Return (X, Y) of the center of cell containing provided text 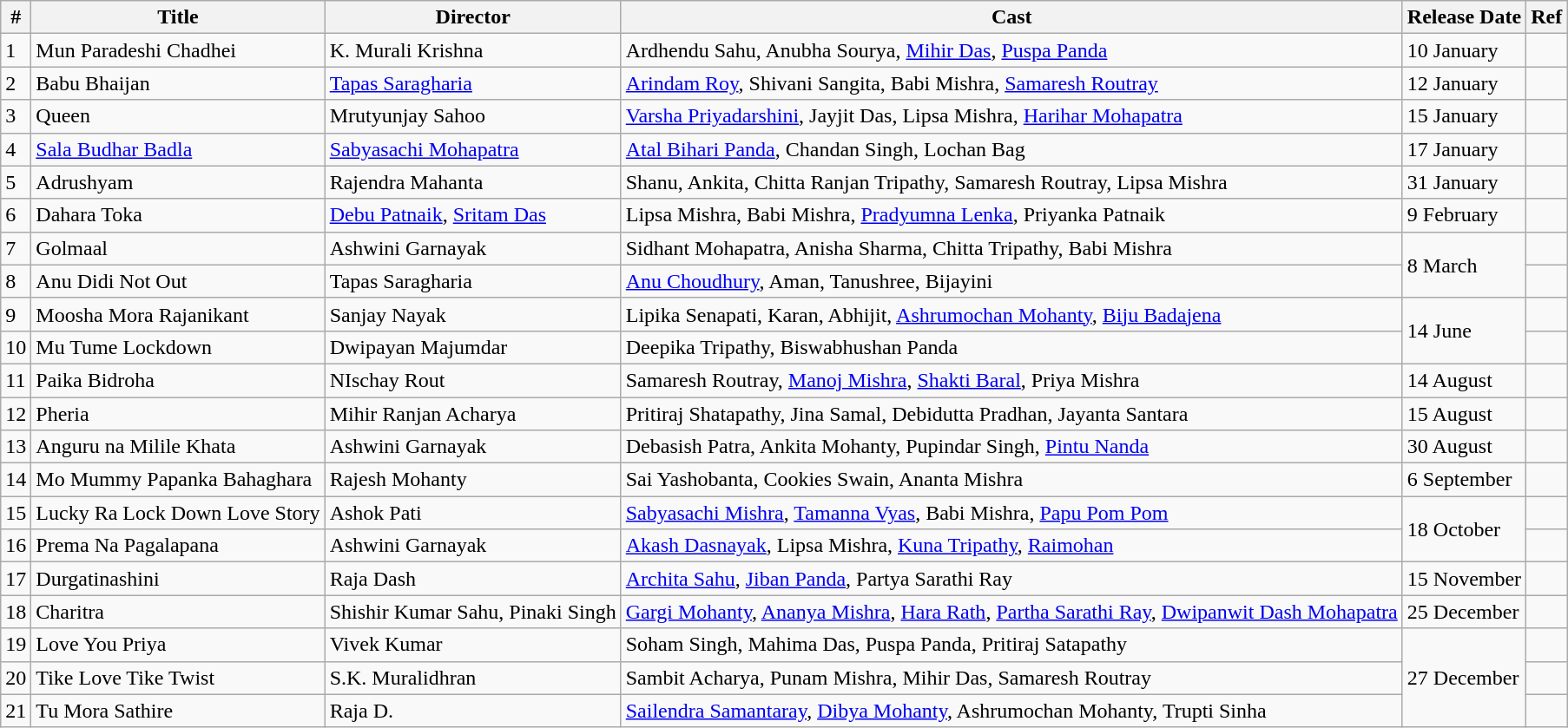
15 August (1464, 414)
Adrushyam (178, 182)
Lucky Ra Lock Down Love Story (178, 513)
12 January (1464, 83)
Dwipayan Majumdar (472, 347)
Deepika Tripathy, Biswabhushan Panda (1011, 347)
Queen (178, 116)
18 (16, 612)
Release Date (1464, 17)
30 August (1464, 447)
16 (16, 546)
Charitra (178, 612)
27 December (1464, 678)
Soham Singh, Mahima Das, Puspa Panda, Pritiraj Satapathy (1011, 645)
Mrutyunjay Sahoo (472, 116)
Mihir Ranjan Acharya (472, 414)
Rajesh Mohanty (472, 480)
17 (16, 579)
Dahara Toka (178, 215)
Babu Bhaijan (178, 83)
Mun Paradeshi Chadhei (178, 50)
Raja Dash (472, 579)
Ashok Pati (472, 513)
Cast (1011, 17)
Sailendra Samantaray, Dibya Mohanty, Ashrumochan Mohanty, Trupti Sinha (1011, 711)
S.K. Muralidhran (472, 678)
20 (16, 678)
Vivek Kumar (472, 645)
Paika Bidroha (178, 380)
2 (16, 83)
Prema Na Pagalapana (178, 546)
31 January (1464, 182)
8 March (1464, 265)
Lipika Senapati, Karan, Abhijit, Ashrumochan Mohanty, Biju Badajena (1011, 314)
4 (16, 149)
Tike Love Tike Twist (178, 678)
Anu Didi Not Out (178, 281)
Durgatinashini (178, 579)
9 (16, 314)
15 January (1464, 116)
Moosha Mora Rajanikant (178, 314)
1 (16, 50)
18 October (1464, 529)
5 (16, 182)
25 December (1464, 612)
Love You Priya (178, 645)
Pritiraj Shatapathy, Jina Samal, Debidutta Pradhan, Jayanta Santara (1011, 414)
14 (16, 480)
9 February (1464, 215)
Sidhant Mohapatra, Anisha Sharma, Chitta Tripathy, Babi Mishra (1011, 248)
Director (472, 17)
Pheria (178, 414)
Lipsa Mishra, Babi Mishra, Pradyumna Lenka, Priyanka Patnaik (1011, 215)
Debu Patnaik, Sritam Das (472, 215)
Sala Budhar Badla (178, 149)
Gargi Mohanty, Ananya Mishra, Hara Rath, Partha Sarathi Ray, Dwipanwit Dash Mohapatra (1011, 612)
Anguru na Milile Khata (178, 447)
Atal Bihari Panda, Chandan Singh, Lochan Bag (1011, 149)
11 (16, 380)
8 (16, 281)
Tu Mora Sathire (178, 711)
Raja D. (472, 711)
Samaresh Routray, Manoj Mishra, Shakti Baral, Priya Mishra (1011, 380)
Title (178, 17)
Ref (1547, 17)
Shanu, Ankita, Chitta Ranjan Tripathy, Samaresh Routray, Lipsa Mishra (1011, 182)
7 (16, 248)
14 August (1464, 380)
Golmaal (178, 248)
Shishir Kumar Sahu, Pinaki Singh (472, 612)
14 June (1464, 331)
19 (16, 645)
Arindam Roy, Shivani Sangita, Babi Mishra, Samaresh Routray (1011, 83)
17 January (1464, 149)
Sambit Acharya, Punam Mishra, Mihir Das, Samaresh Routray (1011, 678)
Sanjay Nayak (472, 314)
3 (16, 116)
NIschay Rout (472, 380)
15 (16, 513)
Ardhendu Sahu, Anubha Sourya, Mihir Das, Puspa Panda (1011, 50)
Sabyasachi Mishra, Tamanna Vyas, Babi Mishra, Papu Pom Pom (1011, 513)
Mu Tume Lockdown (178, 347)
12 (16, 414)
# (16, 17)
6 (16, 215)
Mo Mummy Papanka Bahaghara (178, 480)
Rajendra Mahanta (472, 182)
Varsha Priyadarshini, Jayjit Das, Lipsa Mishra, Harihar Mohapatra (1011, 116)
Sabyasachi Mohapatra (472, 149)
21 (16, 711)
Sai Yashobanta, Cookies Swain, Ananta Mishra (1011, 480)
Debasish Patra, Ankita Mohanty, Pupindar Singh, Pintu Nanda (1011, 447)
6 September (1464, 480)
Anu Choudhury, Aman, Tanushree, Bijayini (1011, 281)
13 (16, 447)
15 November (1464, 579)
K. Murali Krishna (472, 50)
10 (16, 347)
Akash Dasnayak, Lipsa Mishra, Kuna Tripathy, Raimohan (1011, 546)
Archita Sahu, Jiban Panda, Partya Sarathi Ray (1011, 579)
10 January (1464, 50)
